Return the [X, Y] coordinate for the center point of the cell that contains the specified text.  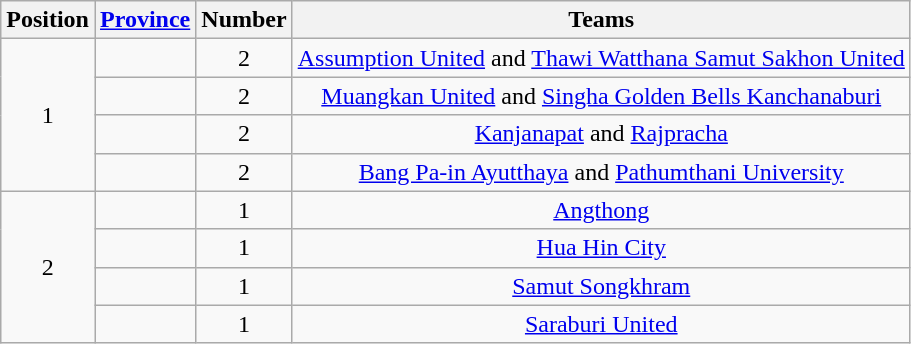
Province [144, 20]
Assumption United and Thawi Watthana Samut Sakhon United [601, 58]
Kanjanapat and Rajpracha [601, 134]
Teams [601, 20]
Angthong [601, 210]
Saraburi United [601, 324]
Number [244, 20]
Samut Songkhram [601, 286]
Muangkan United and Singha Golden Bells Kanchanaburi [601, 96]
Hua Hin City [601, 248]
Position [48, 20]
Bang Pa-in Ayutthaya and Pathumthani University [601, 172]
